Search for the cell housing the specified text and yield its (x, y) center coordinate. 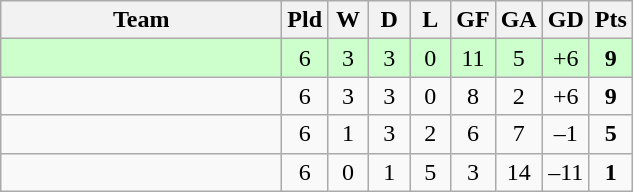
Pld (305, 20)
W (348, 20)
D (390, 20)
Pts (610, 20)
Team (142, 20)
–1 (566, 134)
–11 (566, 172)
GD (566, 20)
GA (518, 20)
7 (518, 134)
GF (473, 20)
8 (473, 96)
14 (518, 172)
L (430, 20)
11 (473, 58)
